From the cell containing the given text, extract its center point as (x, y) coordinate. 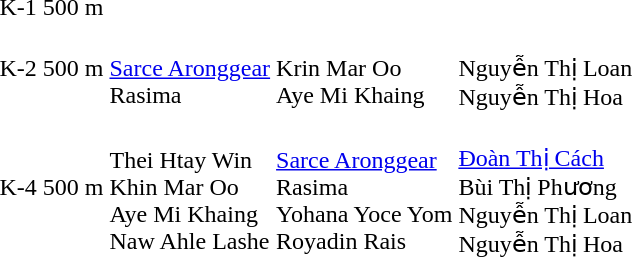
Sarce AronggearRasima (190, 68)
Krin Mar Oo Aye Mi Khaing (364, 68)
